Return the [x, y] coordinate for the center point of the cell that contains the specified text.  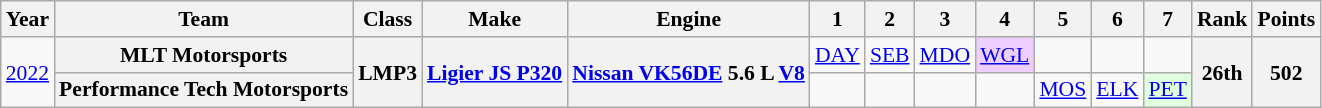
6 [1117, 19]
Ligier JS P320 [494, 72]
Points [1286, 19]
MOS [1062, 90]
2 [890, 19]
Class [388, 19]
Engine [688, 19]
3 [946, 19]
MLT Motorsports [204, 55]
Team [204, 19]
2022 [28, 72]
5 [1062, 19]
Year [28, 19]
26th [1222, 72]
WGL [1004, 55]
SEB [890, 55]
Make [494, 19]
LMP3 [388, 72]
Nissan VK56DE 5.6 L V8 [688, 72]
502 [1286, 72]
DAY [838, 55]
4 [1004, 19]
PET [1168, 90]
Rank [1222, 19]
MDO [946, 55]
ELK [1117, 90]
1 [838, 19]
7 [1168, 19]
Performance Tech Motorsports [204, 90]
